Search for the cell housing the specified text and yield its (X, Y) center coordinate. 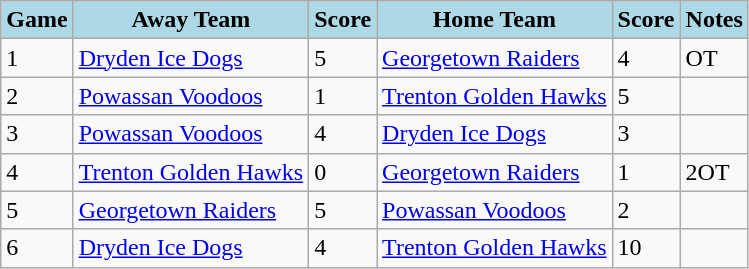
Home Team (495, 20)
10 (646, 248)
OT (714, 58)
6 (37, 248)
0 (343, 172)
Away Team (191, 20)
2OT (714, 172)
Notes (714, 20)
Game (37, 20)
